Search for the cell housing the specified text and yield its (X, Y) center coordinate. 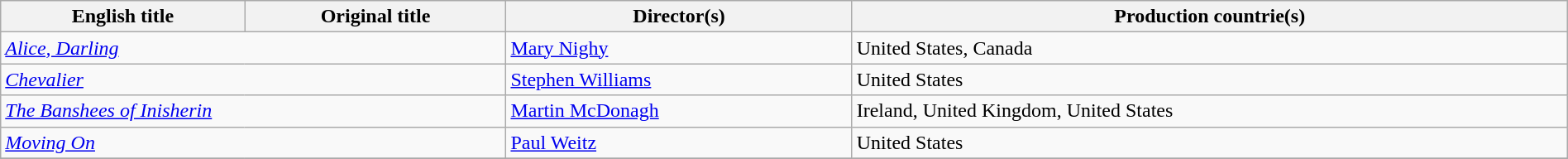
English title (122, 17)
Original title (375, 17)
Production countrie(s) (1209, 17)
Ireland, United Kingdom, United States (1209, 111)
Director(s) (679, 17)
Moving On (253, 142)
United States, Canada (1209, 48)
Mary Nighy (679, 48)
Paul Weitz (679, 142)
Martin McDonagh (679, 111)
Stephen Williams (679, 79)
Chevalier (253, 79)
The Banshees of Inisherin (253, 111)
Alice, Darling (253, 48)
